Detect which cell encompasses the target text, then output its (X, Y) center coordinate. 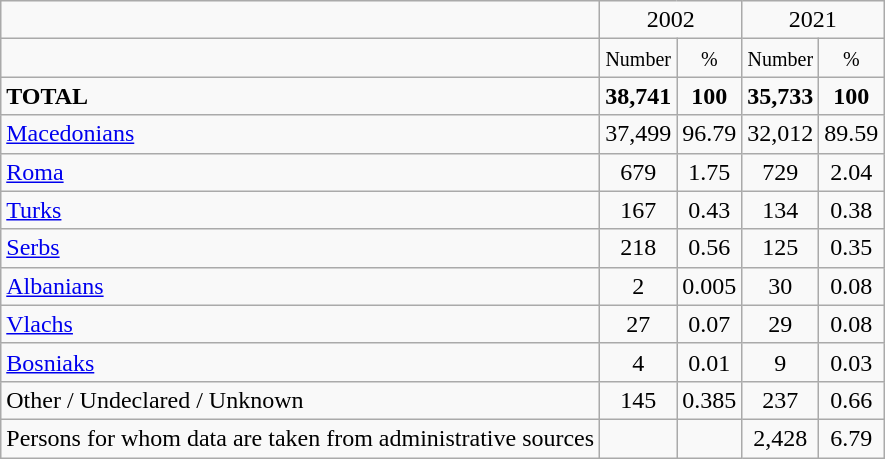
2 (638, 286)
Albanians (300, 286)
4 (638, 362)
Bosniaks (300, 362)
125 (780, 248)
2002 (671, 20)
89.59 (852, 134)
2021 (813, 20)
0.66 (852, 400)
0.38 (852, 210)
29 (780, 324)
1.75 (710, 172)
Other / Undeclared / Unknown (300, 400)
0.385 (710, 400)
0.43 (710, 210)
Roma (300, 172)
237 (780, 400)
167 (638, 210)
145 (638, 400)
30 (780, 286)
Turks (300, 210)
0.56 (710, 248)
Vlachs (300, 324)
0.005 (710, 286)
134 (780, 210)
Serbs (300, 248)
2,428 (780, 438)
Macedonians (300, 134)
0.03 (852, 362)
679 (638, 172)
37,499 (638, 134)
TOTAL (300, 96)
0.35 (852, 248)
6.79 (852, 438)
2.04 (852, 172)
Persons for whom data are taken from administrative sources (300, 438)
96.79 (710, 134)
32,012 (780, 134)
0.07 (710, 324)
218 (638, 248)
38,741 (638, 96)
27 (638, 324)
35,733 (780, 96)
9 (780, 362)
0.01 (710, 362)
729 (780, 172)
